From the cell containing the given text, extract its center point as (X, Y) coordinate. 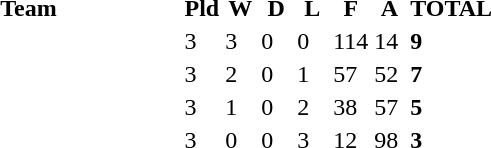
38 (351, 107)
14 (390, 41)
114 (351, 41)
52 (390, 74)
